Determine the (x, y) coordinate at the center of the cell enclosing the given text.  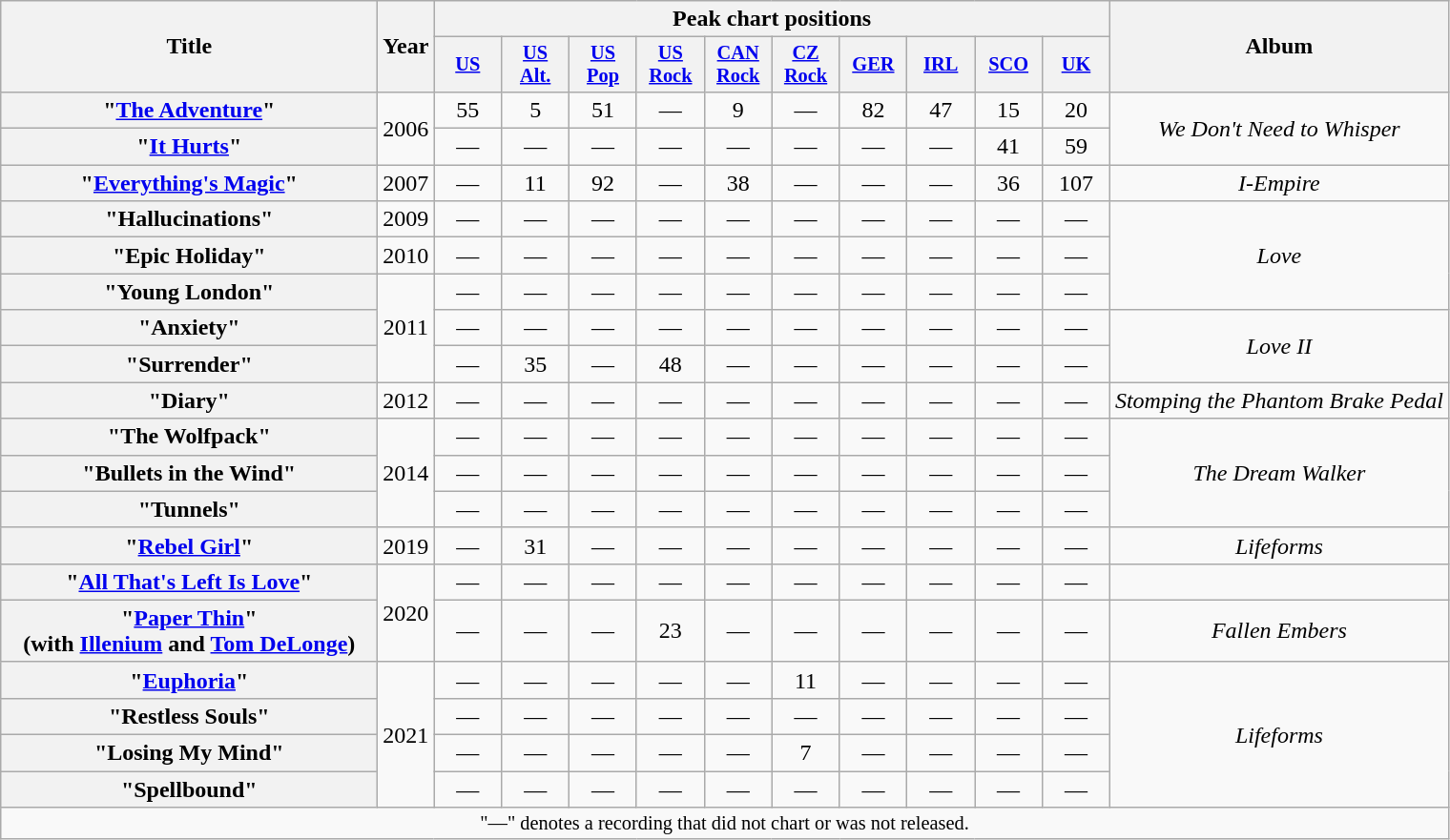
"Rebel Girl" (189, 545)
"—" denotes a recording that did not chart or was not released. (725, 824)
35 (536, 364)
"It Hurts" (189, 147)
5 (536, 110)
7 (805, 753)
2010 (406, 256)
Love (1278, 256)
"The Wolfpack" (189, 437)
USRock (670, 65)
US (467, 65)
9 (738, 110)
"Tunnels" (189, 509)
"Euphoria" (189, 680)
2021 (406, 734)
"Epic Holiday" (189, 256)
2007 (406, 183)
I-Empire (1278, 183)
2020 (406, 612)
"Anxiety" (189, 328)
2012 (406, 400)
55 (467, 110)
31 (536, 545)
"The Adventure" (189, 110)
2009 (406, 219)
2019 (406, 545)
GER (874, 65)
We Don't Need to Whisper (1278, 128)
USPop (603, 65)
Year (406, 47)
92 (603, 183)
47 (941, 110)
IRL (941, 65)
Stomping the Phantom Brake Pedal (1278, 400)
107 (1076, 183)
2006 (406, 128)
"Surrender" (189, 364)
20 (1076, 110)
"All That's Left Is Love" (189, 582)
CZRock (805, 65)
"Bullets in the Wind" (189, 473)
2011 (406, 328)
23 (670, 631)
"Restless Souls" (189, 716)
36 (1009, 183)
"Hallucinations" (189, 219)
"Diary" (189, 400)
59 (1076, 147)
Fallen Embers (1278, 631)
USAlt. (536, 65)
41 (1009, 147)
48 (670, 364)
Love II (1278, 346)
"Losing My Mind" (189, 753)
15 (1009, 110)
2014 (406, 473)
"Spellbound" (189, 789)
82 (874, 110)
CANRock (738, 65)
Album (1278, 47)
"Young London" (189, 292)
Title (189, 47)
38 (738, 183)
The Dream Walker (1278, 473)
"Everything's Magic" (189, 183)
"Paper Thin" (with Illenium and Tom DeLonge) (189, 631)
UK (1076, 65)
Peak chart positions (773, 19)
51 (603, 110)
SCO (1009, 65)
